Identify which cell holds the provided text, then report its [X, Y] central coordinate. 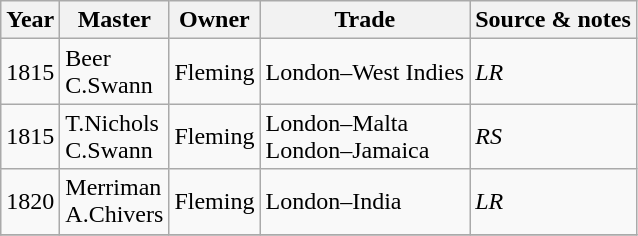
Year [30, 20]
1820 [30, 202]
T.NicholsC.Swann [114, 136]
London–West Indies [365, 72]
RS [554, 136]
BeerC.Swann [114, 72]
London–MaltaLondon–Jamaica [365, 136]
Master [114, 20]
Source & notes [554, 20]
MerrimanA.Chivers [114, 202]
London–India [365, 202]
Trade [365, 20]
Owner [214, 20]
